Extract the (x, y) coordinate from the center of the cell holding the provided text.  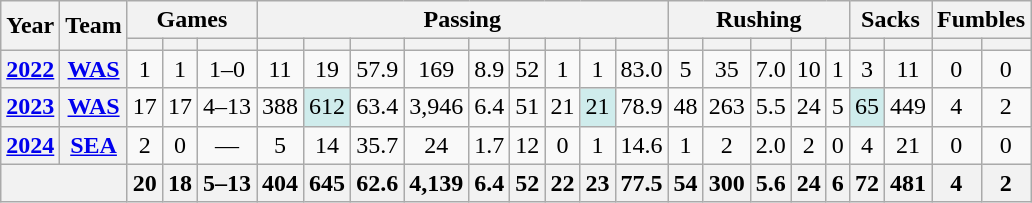
300 (726, 183)
2022 (30, 69)
2023 (30, 107)
Passing (463, 20)
14.6 (642, 145)
54 (686, 183)
4–13 (226, 107)
Sacks (890, 20)
51 (528, 107)
57.9 (378, 69)
449 (908, 107)
2.0 (770, 145)
— (226, 145)
35.7 (378, 145)
Team (94, 26)
2024 (30, 145)
5–13 (226, 183)
83.0 (642, 69)
612 (328, 107)
3,946 (436, 107)
5.6 (770, 183)
14 (328, 145)
72 (866, 183)
645 (328, 183)
63.4 (378, 107)
5.5 (770, 107)
SEA (94, 145)
65 (866, 107)
78.9 (642, 107)
35 (726, 69)
19 (328, 69)
1.7 (490, 145)
12 (528, 145)
Rushing (758, 20)
Fumbles (982, 20)
23 (598, 183)
20 (144, 183)
22 (562, 183)
4,139 (436, 183)
404 (280, 183)
388 (280, 107)
3 (866, 69)
263 (726, 107)
10 (808, 69)
169 (436, 69)
Year (30, 26)
Games (192, 20)
18 (180, 183)
6 (838, 183)
8.9 (490, 69)
77.5 (642, 183)
62.6 (378, 183)
1–0 (226, 69)
48 (686, 107)
481 (908, 183)
7.0 (770, 69)
